Identify which cell holds the provided text, then report its (X, Y) central coordinate. 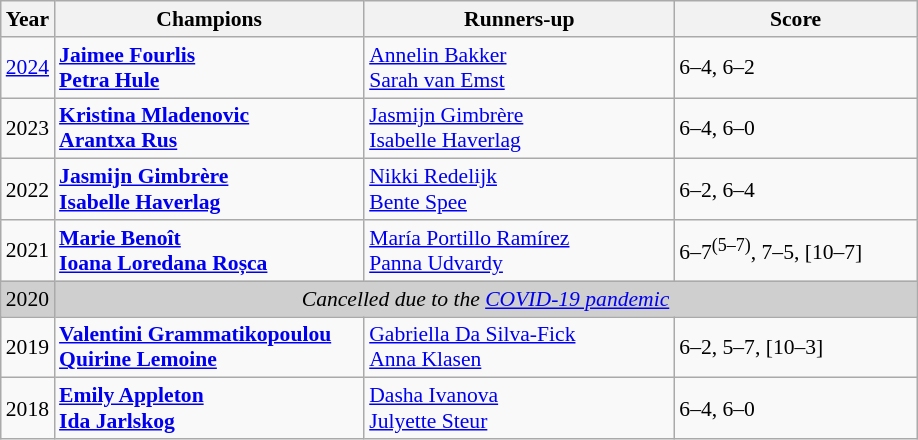
Champions (209, 19)
María Portillo Ramírez Panna Udvardy (519, 250)
6–4, 6–2 (796, 68)
6–2, 5–7, [10–3] (796, 348)
Jaimee Fourlis Petra Hule (209, 68)
2018 (28, 408)
6–7(5–7), 7–5, [10–7] (796, 250)
Dasha Ivanova Julyette Steur (519, 408)
Year (28, 19)
Score (796, 19)
Nikki Redelijk Bente Spee (519, 190)
Runners-up (519, 19)
2022 (28, 190)
6–2, 6–4 (796, 190)
2023 (28, 128)
Marie Benoît Ioana Loredana Roșca (209, 250)
Annelin Bakker Sarah van Emst (519, 68)
2021 (28, 250)
2020 (28, 299)
Valentini Grammatikopoulou Quirine Lemoine (209, 348)
Gabriella Da Silva-Fick Anna Klasen (519, 348)
Emily Appleton Ida Jarlskog (209, 408)
Kristina Mladenovic Arantxa Rus (209, 128)
2019 (28, 348)
Cancelled due to the COVID-19 pandemic (486, 299)
2024 (28, 68)
